Scan for the cell matching the given text and deliver its (x, y) coordinate at center. 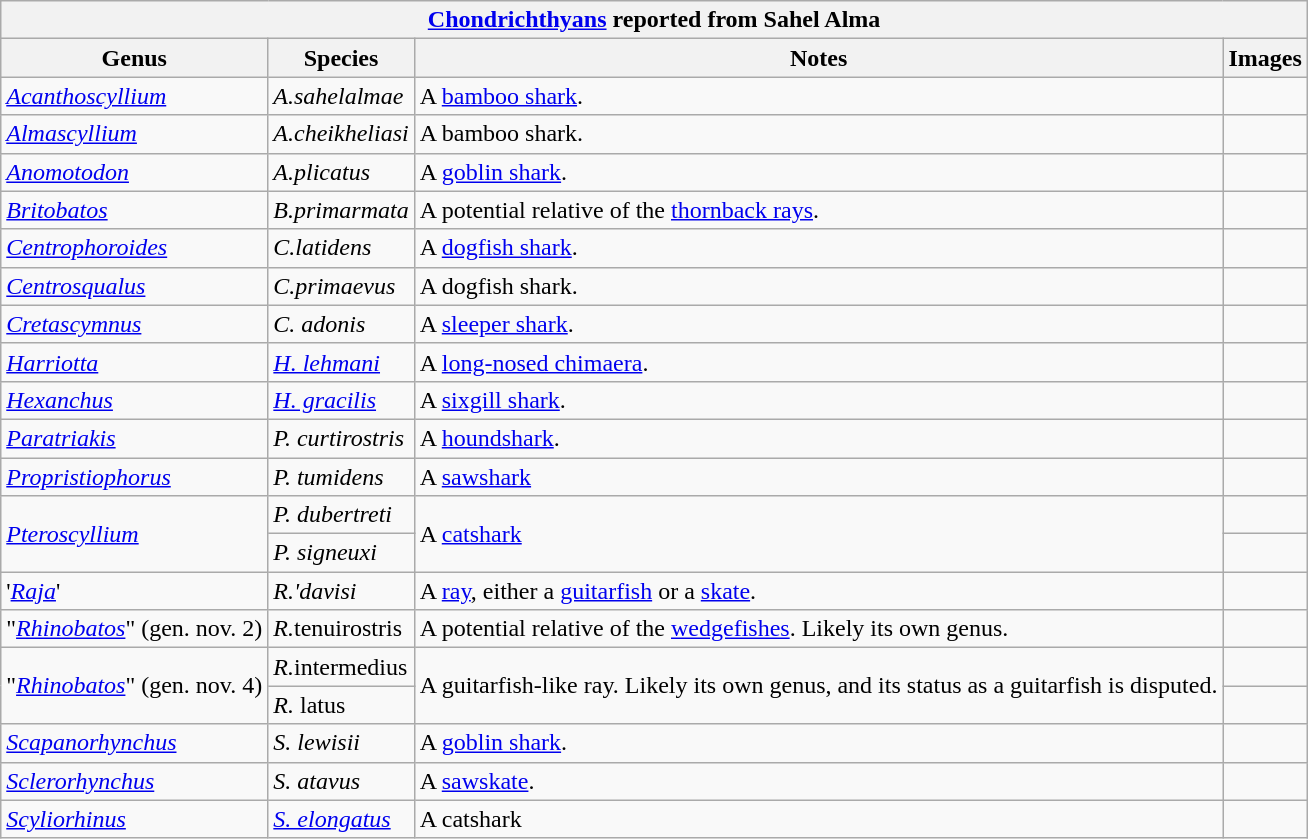
A sixgill shark. (818, 400)
P. curtirostris (341, 438)
C.latidens (341, 248)
C.primaevus (341, 286)
Anomotodon (134, 172)
S. lewisii (341, 743)
Scyliorhinus (134, 819)
A.sahelalmae (341, 96)
Sclerorhynchus (134, 781)
A houndshark. (818, 438)
'Raja' (134, 591)
P. tumidens (341, 477)
H. lehmani (341, 362)
A potential relative of the wedgefishes. Likely its own genus. (818, 629)
"Rhinobatos" (gen. nov. 4) (134, 686)
R.intermedius (341, 667)
Harriotta (134, 362)
Britobatos (134, 210)
Acanthoscyllium (134, 96)
Species (341, 58)
Centrosqualus (134, 286)
R.'davisi (341, 591)
Hexanchus (134, 400)
Cretascymnus (134, 324)
B.primarmata (341, 210)
A sawshark (818, 477)
Chondrichthyans reported from Sahel Alma (654, 20)
Notes (818, 58)
Pteroscyllium (134, 534)
Propristiophorus (134, 477)
S. elongatus (341, 819)
A guitarfish-like ray. Likely its own genus, and its status as a guitarfish is disputed. (818, 686)
"Rhinobatos" (gen. nov. 2) (134, 629)
S. atavus (341, 781)
A sawskate. (818, 781)
A ray, either a guitarfish or a skate. (818, 591)
A potential relative of the thornback rays. (818, 210)
Scapanorhynchus (134, 743)
Genus (134, 58)
Centrophoroides (134, 248)
H. gracilis (341, 400)
A.cheikheliasi (341, 134)
P. signeuxi (341, 553)
R. latus (341, 705)
C. adonis (341, 324)
P. dubertreti (341, 515)
A sleeper shark. (818, 324)
Almascyllium (134, 134)
A.plicatus (341, 172)
R.tenuirostris (341, 629)
Paratriakis (134, 438)
A long-nosed chimaera. (818, 362)
Images (1265, 58)
